Return (x, y) of the center of cell containing provided text 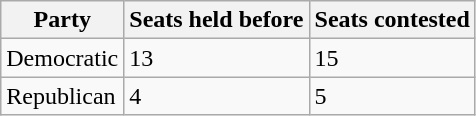
Seats contested (392, 20)
Republican (62, 96)
13 (216, 58)
4 (216, 96)
15 (392, 58)
Party (62, 20)
5 (392, 96)
Democratic (62, 58)
Seats held before (216, 20)
